Return [x, y] of the center of cell containing provided text 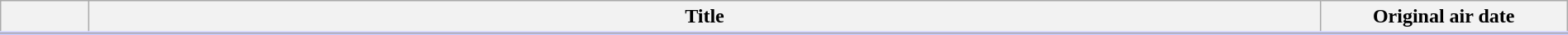
Title [705, 17]
Original air date [1444, 17]
